Find where the given text appears and provide that cell's center as [x, y] coordinate. 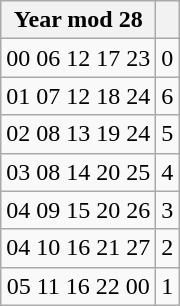
2 [168, 248]
5 [168, 134]
Year mod 28 [78, 20]
02 08 13 19 24 [78, 134]
4 [168, 172]
05 11 16 22 00 [78, 286]
04 10 16 21 27 [78, 248]
3 [168, 210]
00 06 12 17 23 [78, 58]
04 09 15 20 26 [78, 210]
6 [168, 96]
03 08 14 20 25 [78, 172]
1 [168, 286]
01 07 12 18 24 [78, 96]
0 [168, 58]
